Return the (x, y) coordinate for the center point of the cell that contains the specified text.  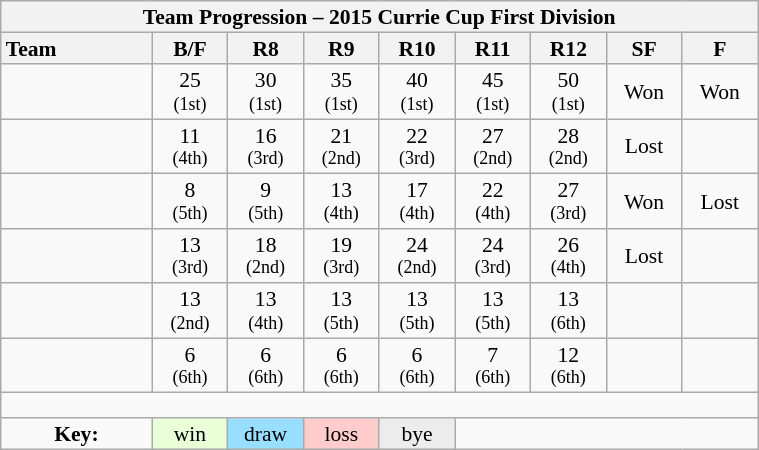
win (190, 434)
R8 (266, 49)
R12 (569, 49)
18 (2nd) (266, 256)
13 (6th) (569, 312)
27 (2nd) (493, 146)
35 (1st) (341, 92)
B/F (190, 49)
16 (3rd) (266, 146)
24 (2nd) (417, 256)
loss (341, 434)
Team Progression – 2015 Currie Cup First Division (380, 17)
7 (6th) (493, 366)
9 (5th) (266, 202)
R11 (493, 49)
13 (3rd) (190, 256)
17 (4th) (417, 202)
bye (417, 434)
Key: (76, 434)
28 (2nd) (569, 146)
30 (1st) (266, 92)
25 (1st) (190, 92)
F (720, 49)
40 (1st) (417, 92)
19 (3rd) (341, 256)
R9 (341, 49)
12 (6th) (569, 366)
11 (4th) (190, 146)
SF (644, 49)
22 (3rd) (417, 146)
24 (3rd) (493, 256)
Team (76, 49)
26 (4th) (569, 256)
13 (2nd) (190, 312)
21 (2nd) (341, 146)
45 (1st) (493, 92)
22 (4th) (493, 202)
draw (266, 434)
50 (1st) (569, 92)
R10 (417, 49)
8 (5th) (190, 202)
27 (3rd) (569, 202)
